Find where the given text appears and provide that cell's center as (x, y) coordinate. 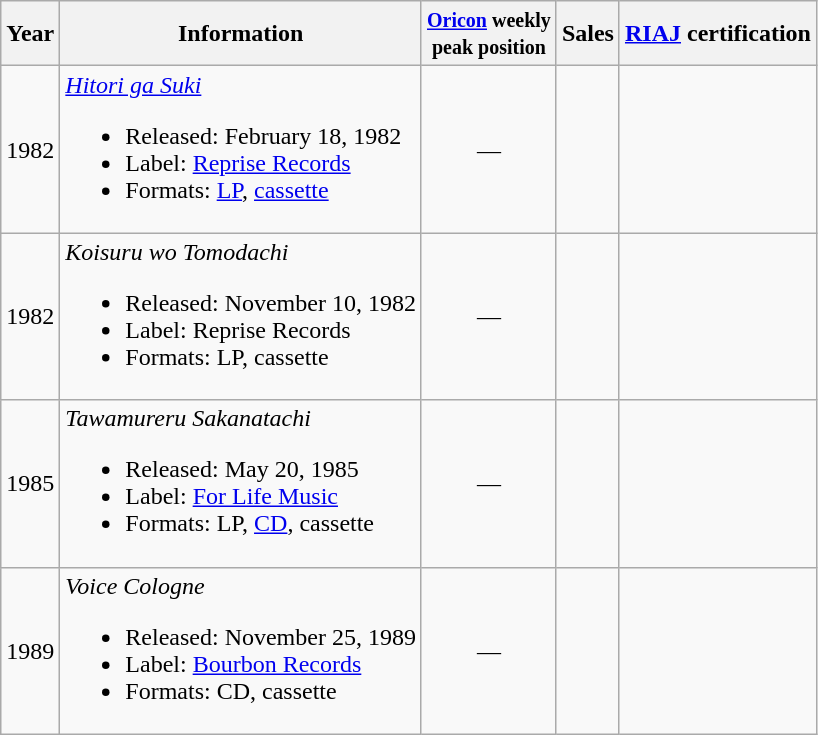
1989 (30, 650)
Tawamureru SakanatachiReleased: May 20, 1985Label: For Life MusicFormats: LP, CD, cassette (241, 484)
Sales (588, 34)
RIAJ certification (718, 34)
Voice CologneReleased: November 25, 1989Label: Bourbon RecordsFormats: CD, cassette (241, 650)
Oricon weeklypeak position (488, 34)
Information (241, 34)
1985 (30, 484)
Hitori ga SukiReleased: February 18, 1982Label: Reprise RecordsFormats: LP, cassette (241, 150)
Koisuru wo TomodachiReleased: November 10, 1982Label: Reprise RecordsFormats: LP, cassette (241, 316)
Year (30, 34)
